Scan for the cell matching the given text and deliver its (X, Y) coordinate at center. 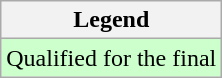
Legend (112, 20)
Qualified for the final (112, 58)
